Identify which cell holds the provided text, then report its [x, y] central coordinate. 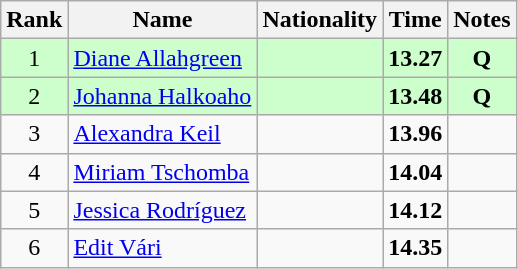
13.96 [416, 134]
Nationality [320, 20]
Time [416, 20]
Rank [34, 20]
3 [34, 134]
2 [34, 96]
Johanna Halkoaho [162, 96]
13.48 [416, 96]
4 [34, 172]
Notes [482, 20]
Name [162, 20]
13.27 [416, 58]
6 [34, 248]
Diane Allahgreen [162, 58]
Edit Vári [162, 248]
Miriam Tschomba [162, 172]
14.35 [416, 248]
14.04 [416, 172]
5 [34, 210]
Jessica Rodríguez [162, 210]
Alexandra Keil [162, 134]
1 [34, 58]
14.12 [416, 210]
